Locate the cell with the specified text and output its [X, Y] center coordinate. 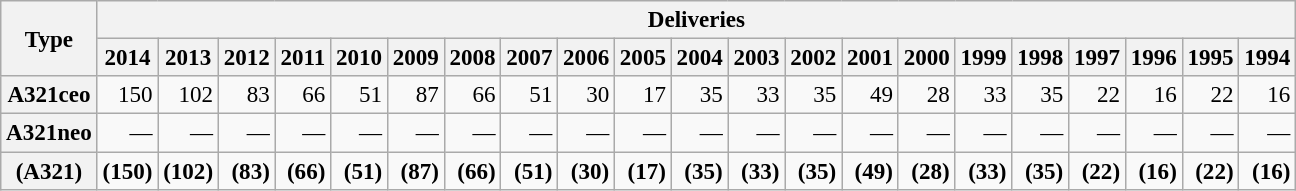
1994 [1268, 58]
(49) [870, 171]
Type [49, 38]
(28) [926, 171]
2002 [814, 58]
17 [644, 95]
(83) [246, 171]
(30) [586, 171]
(A321) [49, 171]
Deliveries [696, 20]
2012 [246, 58]
49 [870, 95]
2003 [756, 58]
2001 [870, 58]
A321neo [49, 133]
2000 [926, 58]
2010 [360, 58]
2005 [644, 58]
2014 [128, 58]
1998 [1040, 58]
(102) [188, 171]
1995 [1210, 58]
1999 [984, 58]
(150) [128, 171]
150 [128, 95]
2013 [188, 58]
30 [586, 95]
2006 [586, 58]
2007 [530, 58]
(87) [416, 171]
87 [416, 95]
A321ceo [49, 95]
83 [246, 95]
2011 [303, 58]
28 [926, 95]
102 [188, 95]
2004 [700, 58]
1997 [1098, 58]
(17) [644, 171]
2009 [416, 58]
1996 [1154, 58]
2008 [472, 58]
